Extract the [x, y] coordinate from the center of the cell holding the provided text.  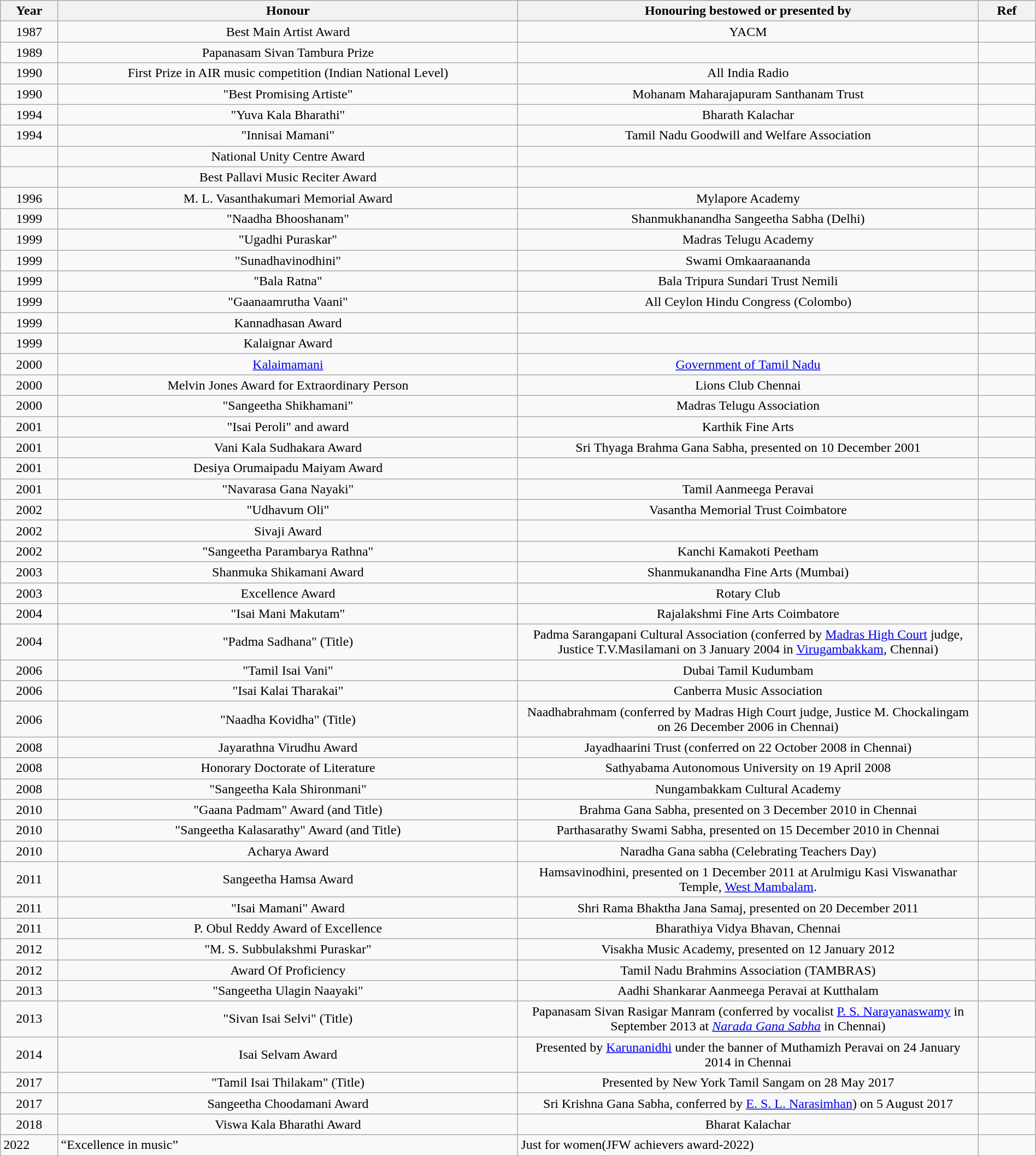
"Sangeetha Parambarya Rathna" [288, 551]
Vani Kala Sudhakara Award [288, 447]
Isai Selvam Award [288, 1054]
Excellence Award [288, 593]
Papanasam Sivan Tambura Prize [288, 52]
Sri Krishna Gana Sabha, conferred by E. S. L. Narasimhan) on 5 August 2017 [748, 1104]
Madras Telugu Academy [748, 239]
Swami Omkaaraananda [748, 261]
"Best Promising Artiste" [288, 94]
"Tamil Isai Thilakam" (Title) [288, 1083]
Rajalakshmi Fine Arts Coimbatore [748, 614]
"Tamil Isai Vani" [288, 670]
Aadhi Shankarar Aanmeega Peravai at Kutthalam [748, 991]
Jayarathna Virudhu Award [288, 747]
"Innisai Mamani" [288, 135]
"Gaana Padmam" Award (and Title) [288, 810]
2014 [30, 1054]
"Navarasa Gana Nayaki" [288, 489]
2018 [30, 1124]
"Sangeetha Ulagin Naayaki" [288, 991]
Best Main Artist Award [288, 32]
1987 [30, 32]
1989 [30, 52]
Padma Sarangapani Cultural Association (conferred by Madras High Court judge, Justice T.V.Masilamani on 3 January 2004 in Virugambakkam, Chennai) [748, 642]
First Prize in AIR music competition (Indian National Level) [288, 73]
"Udhavum Oli" [288, 510]
Ref [1006, 11]
P. Obul Reddy Award of Excellence [288, 928]
Papanasam Sivan Rasigar Manram (conferred by vocalist P. S. Narayanaswamy in September 2013 at Narada Gana Sabha in Chennai) [748, 1019]
Desiya Orumaipadu Maiyam Award [288, 468]
Rotary Club [748, 593]
Presented by Karunanidhi under the banner of Muthamizh Peravai on 24 January 2014 in Chennai [748, 1054]
Jayadhaarini Trust (conferred on 22 October 2008 in Chennai) [748, 747]
National Unity Centre Award [288, 156]
Vasantha Memorial Trust Coimbatore [748, 510]
Honorary Doctorate of Literature [288, 768]
"Bala Ratna" [288, 281]
Karthik Fine Arts [748, 427]
Acharya Award [288, 851]
Best Pallavi Music Reciter Award [288, 177]
"Isai Peroli" and award [288, 427]
Shanmuka Shikamani Award [288, 572]
Tamil Aanmeega Peravai [748, 489]
"Naadha Kovidha" (Title) [288, 719]
Bharathiya Vidya Bhavan, Chennai [748, 928]
"Isai Kalai Tharakai" [288, 691]
Kalaignar Award [288, 344]
Visakha Music Academy, presented on 12 January 2012 [748, 949]
Sathyabama Autonomous University on 19 April 2008 [748, 768]
Government of Tamil Nadu [748, 364]
Kannadhasan Award [288, 323]
Honouring bestowed or presented by [748, 11]
"Sangeetha Kala Shironmani" [288, 789]
"Padma Sadhana" (Title) [288, 642]
"Sangeetha Kalasarathy" Award (and Title) [288, 830]
Brahma Gana Sabha, presented on 3 December 2010 in Chennai [748, 810]
Sangeetha Hamsa Award [288, 880]
Naradha Gana sabha (Celebrating Teachers Day) [748, 851]
Nungambakkam Cultural Academy [748, 789]
“Excellence in music” [288, 1145]
Parthasarathy Swami Sabha, presented on 15 December 2010 in Chennai [748, 830]
1996 [30, 198]
Year [30, 11]
Bharat Kalachar [748, 1124]
"Ugadhi Puraskar" [288, 239]
Tamil Nadu Brahmins Association (TAMBRAS) [748, 970]
All India Radio [748, 73]
Madras Telugu Association [748, 406]
Shanmukhanandha Sangeetha Sabha (Delhi) [748, 219]
"Yuva Kala Bharathi" [288, 115]
Mohanam Maharajapuram Santhanam Trust [748, 94]
Shri Rama Bhaktha Jana Samaj, presented on 20 December 2011 [748, 907]
Canberra Music Association [748, 691]
Kalaimamani [288, 364]
Mylapore Academy [748, 198]
"Naadha Bhooshanam" [288, 219]
Honour [288, 11]
Sri Thyaga Brahma Gana Sabha, presented on 10 December 2001 [748, 447]
Melvin Jones Award for Extraordinary Person [288, 385]
"Isai Mamani" Award [288, 907]
"Gaanaamrutha Vaani" [288, 302]
"Sivan Isai Selvi" (Title) [288, 1019]
Kanchi Kamakoti Peetham [748, 551]
Bharath Kalachar [748, 115]
Hamsavinodhini, presented on 1 December 2011 at Arulmigu Kasi Viswanathar Temple, West Mambalam. [748, 880]
Viswa Kala Bharathi Award [288, 1124]
Tamil Nadu Goodwill and Welfare Association [748, 135]
2022 [30, 1145]
Just for women(JFW achievers award-2022) [748, 1145]
Bala Tripura Sundari Trust Nemili [748, 281]
Dubai Tamil Kudumbam [748, 670]
"Isai Mani Makutam" [288, 614]
Shanmukanandha Fine Arts (Mumbai) [748, 572]
Award Of Proficiency [288, 970]
All Ceylon Hindu Congress (Colombo) [748, 302]
Lions Club Chennai [748, 385]
"Sunadhavinodhini" [288, 261]
"Sangeetha Shikhamani" [288, 406]
Presented by New York Tamil Sangam on 28 May 2017 [748, 1083]
YACM [748, 32]
"M. S. Subbulakshmi Puraskar" [288, 949]
Sivaji Award [288, 530]
Sangeetha Choodamani Award [288, 1104]
M. L. Vasanthakumari Memorial Award [288, 198]
Naadhabrahmam (conferred by Madras High Court judge, Justice M. Chockalingam on 26 December 2006 in Chennai) [748, 719]
